Return (x, y) of the center of cell containing provided text 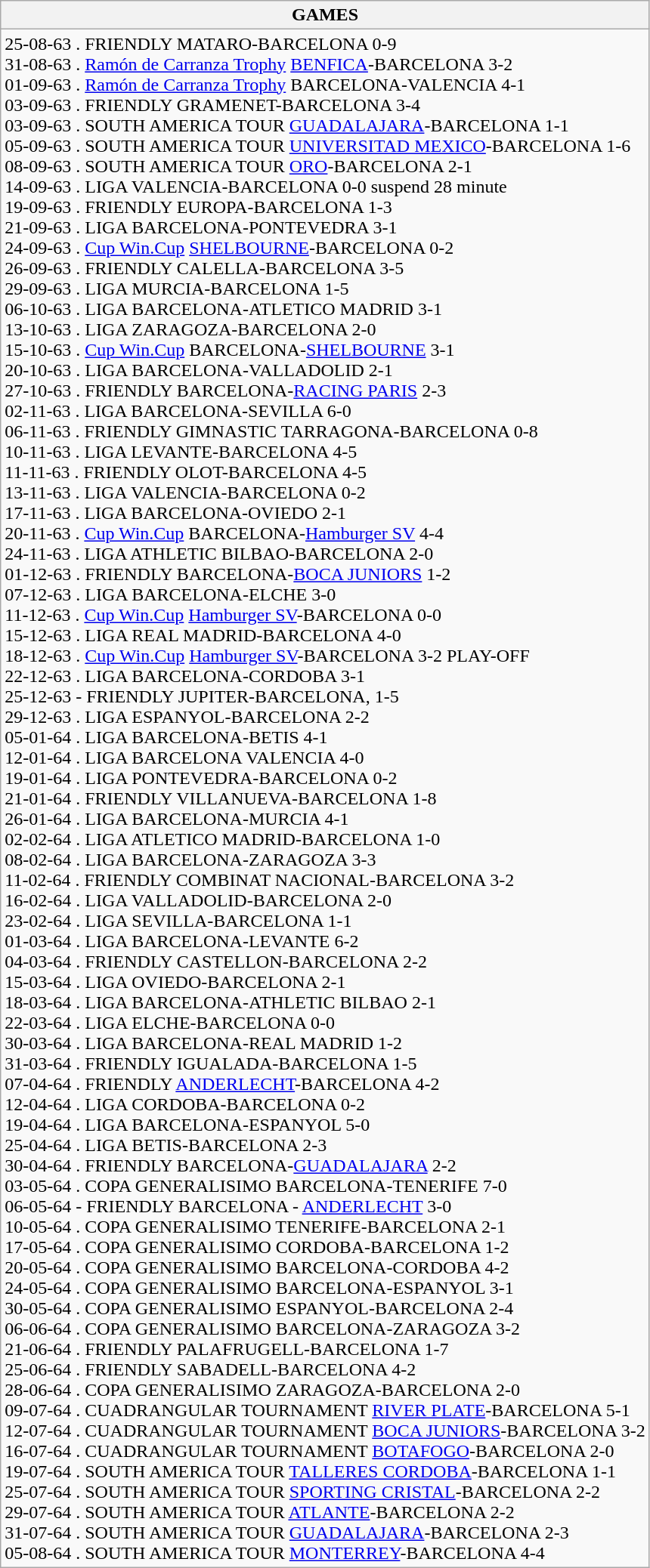
GAMES (325, 15)
